Output the [x, y] coordinate of the center of the cell containing the given text.  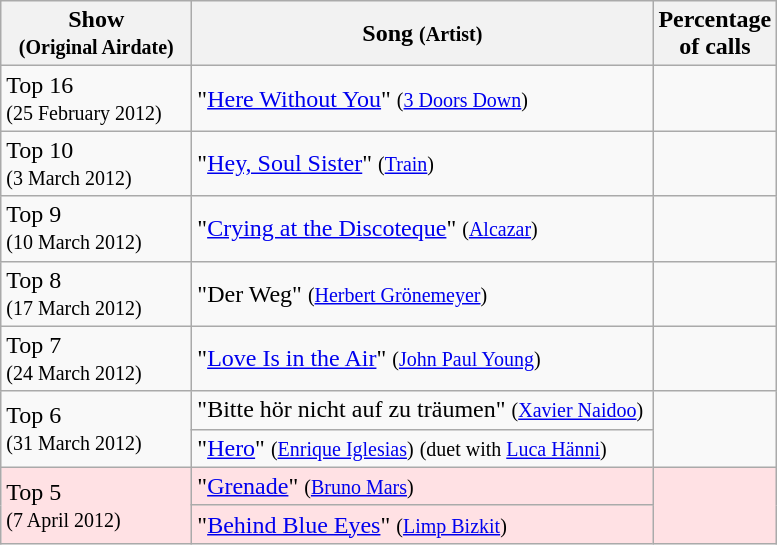
Top 10(3 March 2012) [96, 164]
"Hero" (Enrique Iglesias) (duet with Luca Hänni) [422, 448]
Top 16(25 February 2012) [96, 98]
"Here Without You" (3 Doors Down) [422, 98]
Show(Original Airdate) [96, 34]
"Crying at the Discoteque" (Alcazar) [422, 228]
Top 5(7 April 2012) [96, 505]
"Love Is in the Air" (John Paul Young) [422, 358]
"Bitte hör nicht auf zu träumen" (Xavier Naidoo) [422, 410]
Percentage of calls [715, 34]
Song (Artist) [422, 34]
"Grenade" (Bruno Mars) [422, 486]
Top 6(31 March 2012) [96, 429]
"Hey, Soul Sister" (Train) [422, 164]
Top 8(17 March 2012) [96, 294]
"Behind Blue Eyes" (Limp Bizkit) [422, 524]
"Der Weg" (Herbert Grönemeyer) [422, 294]
Top 7(24 March 2012) [96, 358]
Top 9(10 March 2012) [96, 228]
